Extract the [x, y] coordinate from the center of the cell holding the provided text.  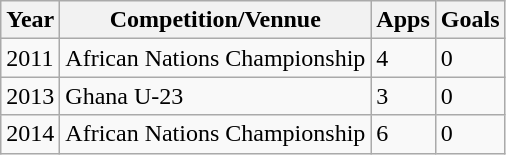
4 [403, 58]
2011 [30, 58]
Ghana U-23 [216, 96]
Apps [403, 20]
3 [403, 96]
Competition/Vennue [216, 20]
2014 [30, 134]
2013 [30, 96]
Goals [470, 20]
6 [403, 134]
Year [30, 20]
